Detect which cell encompasses the target text, then output its (X, Y) center coordinate. 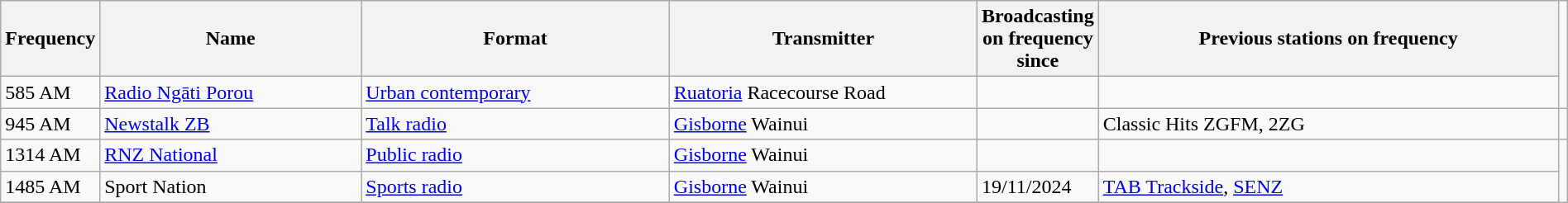
Format (516, 39)
585 AM (50, 92)
RNZ National (231, 155)
Ruatoria Racecourse Road (823, 92)
Talk radio (516, 124)
945 AM (50, 124)
1485 AM (50, 186)
Sports radio (516, 186)
Public radio (516, 155)
Newstalk ZB (231, 124)
19/11/2024 (1039, 186)
1314 AM (50, 155)
Transmitter (823, 39)
TAB Trackside, SENZ (1328, 186)
Sport Nation (231, 186)
Radio Ngāti Porou (231, 92)
Name (231, 39)
Broadcasting on frequency since (1039, 39)
Frequency (50, 39)
Classic Hits ZGFM, 2ZG (1328, 124)
Urban contemporary (516, 92)
Previous stations on frequency (1328, 39)
